For the text-containing cell, return its midpoint in [X, Y] coordinate format. 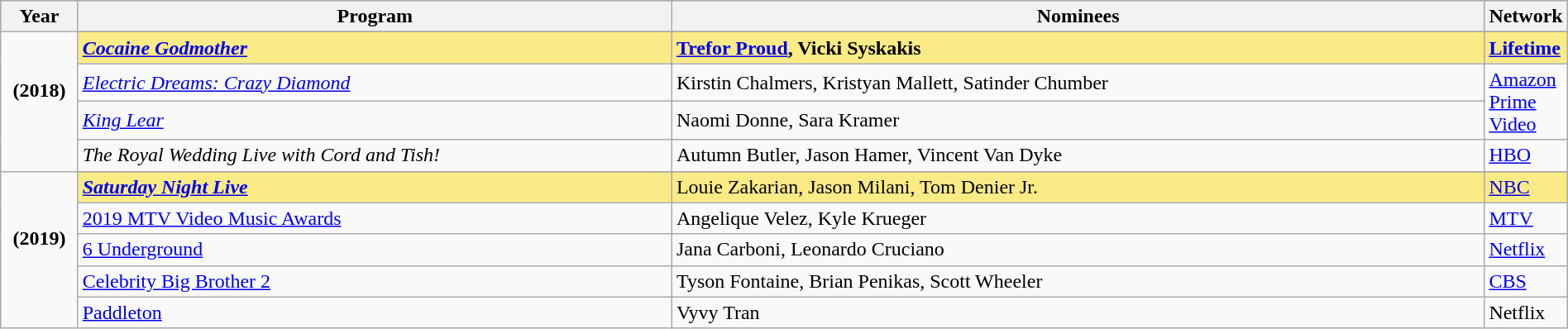
Cocaine Godmother [375, 48]
Jana Carboni, Leonardo Cruciano [1078, 250]
King Lear [375, 121]
Network [1526, 17]
Trefor Proud, Vicki Syskakis [1078, 48]
Kirstin Chalmers, Kristyan Mallett, Satinder Chumber [1078, 83]
The Royal Wedding Live with Cord and Tish! [375, 155]
Amazon Prime Video [1526, 102]
Vyvy Tran [1078, 312]
NBC [1526, 187]
(2019) [40, 250]
2019 MTV Video Music Awards [375, 218]
Lifetime [1526, 48]
Saturday Night Live [375, 187]
Program [375, 17]
Nominees [1078, 17]
Angelique Velez, Kyle Krueger [1078, 218]
MTV [1526, 218]
Year [40, 17]
Electric Dreams: Crazy Diamond [375, 83]
Paddleton [375, 312]
Louie Zakarian, Jason Milani, Tom Denier Jr. [1078, 187]
6 Underground [375, 250]
Autumn Butler, Jason Hamer, Vincent Van Dyke [1078, 155]
HBO [1526, 155]
Tyson Fontaine, Brian Penikas, Scott Wheeler [1078, 281]
Celebrity Big Brother 2 [375, 281]
(2018) [40, 102]
Naomi Donne, Sara Kramer [1078, 121]
CBS [1526, 281]
